From the cell containing the given text, extract its center point as [X, Y] coordinate. 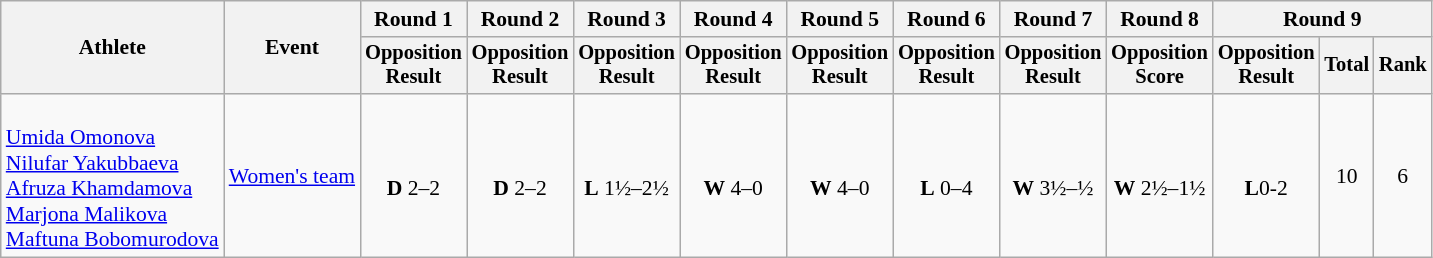
Athlete [112, 48]
Round 6 [946, 19]
W 3½–½ [1054, 176]
L0-2 [1266, 176]
Round 1 [414, 19]
L 1½–2½ [626, 176]
W 2½–1½ [1160, 176]
Round 4 [734, 19]
Round 9 [1322, 19]
6 [1403, 176]
Umida OmonovaNilufar YakubbaevaAfruza KhamdamovaMarjona MalikovaMaftuna Bobomurodova [112, 176]
Event [292, 48]
Total [1346, 66]
Round 5 [840, 19]
Round 8 [1160, 19]
Women's team [292, 176]
L 0–4 [946, 176]
Round 2 [520, 19]
10 [1346, 176]
Round 7 [1054, 19]
Rank [1403, 66]
Round 3 [626, 19]
OppositionScore [1160, 66]
